Find where the given text appears and provide that cell's center as [X, Y] coordinate. 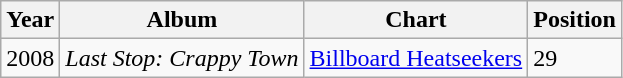
Billboard Heatseekers [416, 58]
Last Stop: Crappy Town [182, 58]
Year [30, 20]
2008 [30, 58]
Album [182, 20]
Position [575, 20]
Chart [416, 20]
29 [575, 58]
